Pinpoint the cell where the given text exists, returning its (x, y) midpoint coordinate. 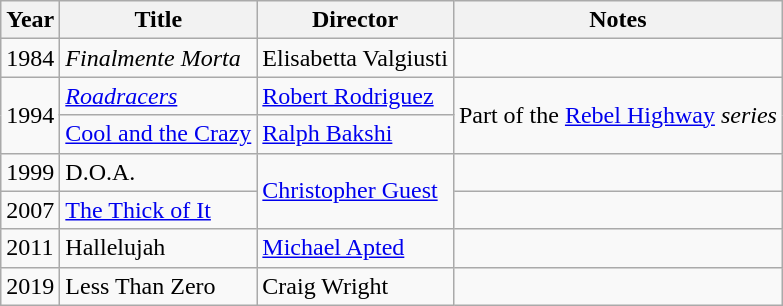
1999 (30, 172)
1984 (30, 58)
Craig Wright (356, 286)
Part of the Rebel Highway series (618, 115)
Year (30, 20)
The Thick of It (158, 210)
Cool and the Crazy (158, 134)
Christopher Guest (356, 191)
Director (356, 20)
Robert Rodriguez (356, 96)
2007 (30, 210)
Roadracers (158, 96)
Hallelujah (158, 248)
D.O.A. (158, 172)
2011 (30, 248)
Finalmente Morta (158, 58)
Ralph Bakshi (356, 134)
Title (158, 20)
Elisabetta Valgiusti (356, 58)
Michael Apted (356, 248)
2019 (30, 286)
Notes (618, 20)
Less Than Zero (158, 286)
1994 (30, 115)
